Return the [x, y] coordinate for the center point of the cell that contains the specified text.  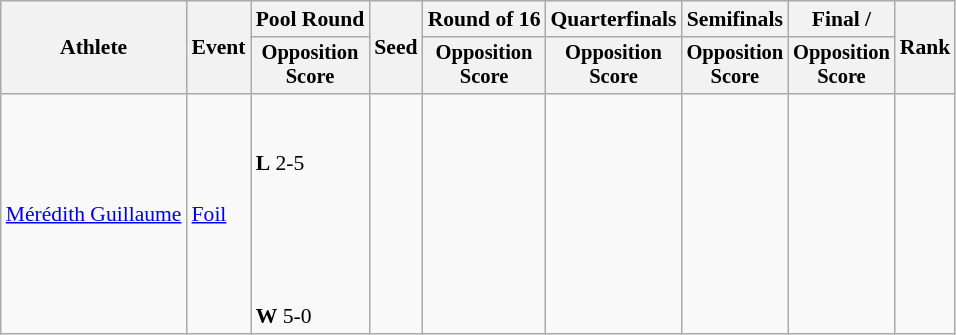
Final / [842, 19]
Quarterfinals [614, 19]
Round of 16 [484, 19]
Seed [396, 48]
Athlete [94, 48]
Mérédith Guillaume [94, 214]
Semifinals [736, 19]
Rank [926, 48]
Event [219, 48]
L 2-5W 5-0 [310, 214]
Pool Round [310, 19]
Foil [219, 214]
